Capture the cell that displays the provided text and extract its [x, y] central coordinate. 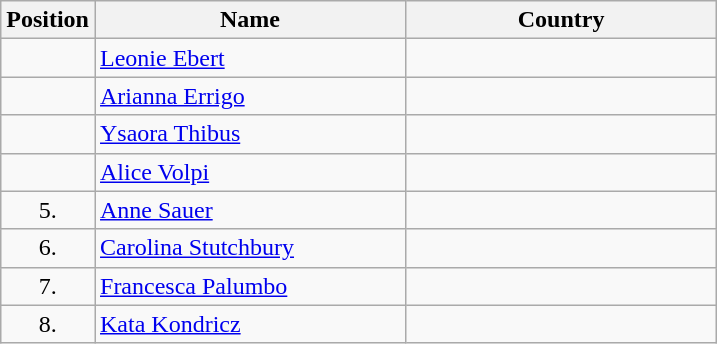
Ysaora Thibus [250, 134]
5. [48, 210]
Position [48, 20]
Leonie Ebert [250, 58]
Kata Kondricz [250, 324]
Country [562, 20]
7. [48, 286]
Carolina Stutchbury [250, 248]
8. [48, 324]
Name [250, 20]
Arianna Errigo [250, 96]
Francesca Palumbo [250, 286]
Alice Volpi [250, 172]
6. [48, 248]
Anne Sauer [250, 210]
